Search for the cell housing the specified text and yield its (x, y) center coordinate. 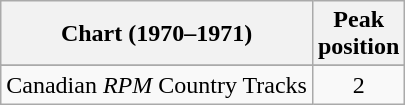
Peakposition (358, 34)
Chart (1970–1971) (157, 34)
2 (358, 85)
Canadian RPM Country Tracks (157, 85)
